Determine the [x, y] coordinate at the center of the cell enclosing the given text.  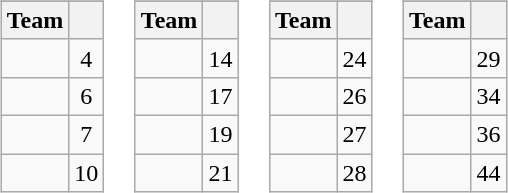
24 [354, 58]
10 [86, 173]
6 [86, 96]
21 [220, 173]
28 [354, 173]
17 [220, 96]
7 [86, 134]
27 [354, 134]
36 [488, 134]
34 [488, 96]
4 [86, 58]
44 [488, 173]
14 [220, 58]
29 [488, 58]
19 [220, 134]
26 [354, 96]
